Identify which cell holds the provided text, then report its [X, Y] central coordinate. 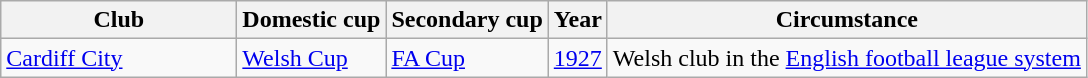
Secondary cup [467, 20]
1927 [578, 58]
Year [578, 20]
Cardiff City [119, 58]
FA Cup [467, 58]
Circumstance [846, 20]
Welsh Cup [312, 58]
Club [119, 20]
Welsh club in the English football league system [846, 58]
Domestic cup [312, 20]
